Output the (X, Y) coordinate of the center of the cell containing the given text.  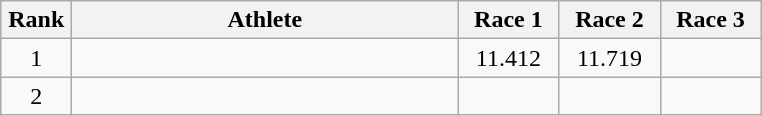
2 (36, 96)
Race 1 (508, 20)
Rank (36, 20)
Race 2 (610, 20)
1 (36, 58)
11.412 (508, 58)
Race 3 (710, 20)
Athlete (265, 20)
11.719 (610, 58)
